Pinpoint the cell where the given text exists, returning its [X, Y] midpoint coordinate. 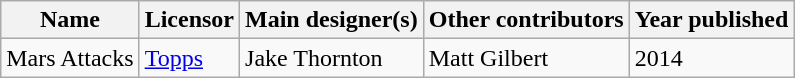
Mars Attacks [70, 58]
2014 [712, 58]
Other contributors [526, 20]
Main designer(s) [332, 20]
Name [70, 20]
Jake Thornton [332, 58]
Matt Gilbert [526, 58]
Licensor [189, 20]
Year published [712, 20]
Topps [189, 58]
